Find where the given text appears and provide that cell's center as [x, y] coordinate. 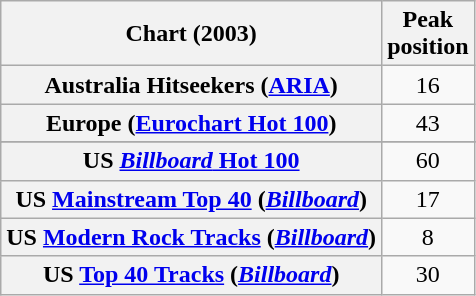
US Mainstream Top 40 (Billboard) [192, 199]
43 [428, 123]
8 [428, 237]
Chart (2003) [192, 34]
US Modern Rock Tracks (Billboard) [192, 237]
17 [428, 199]
Europe (Eurochart Hot 100) [192, 123]
US Top 40 Tracks (Billboard) [192, 275]
Peakposition [428, 34]
30 [428, 275]
60 [428, 161]
16 [428, 85]
Australia Hitseekers (ARIA) [192, 85]
US Billboard Hot 100 [192, 161]
